Search for the cell housing the specified text and yield its (X, Y) center coordinate. 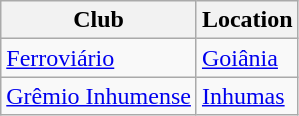
Goiânia (247, 58)
Club (99, 20)
Inhumas (247, 96)
Grêmio Inhumense (99, 96)
Ferroviário (99, 58)
Location (247, 20)
